Detect which cell encompasses the target text, then output its [x, y] center coordinate. 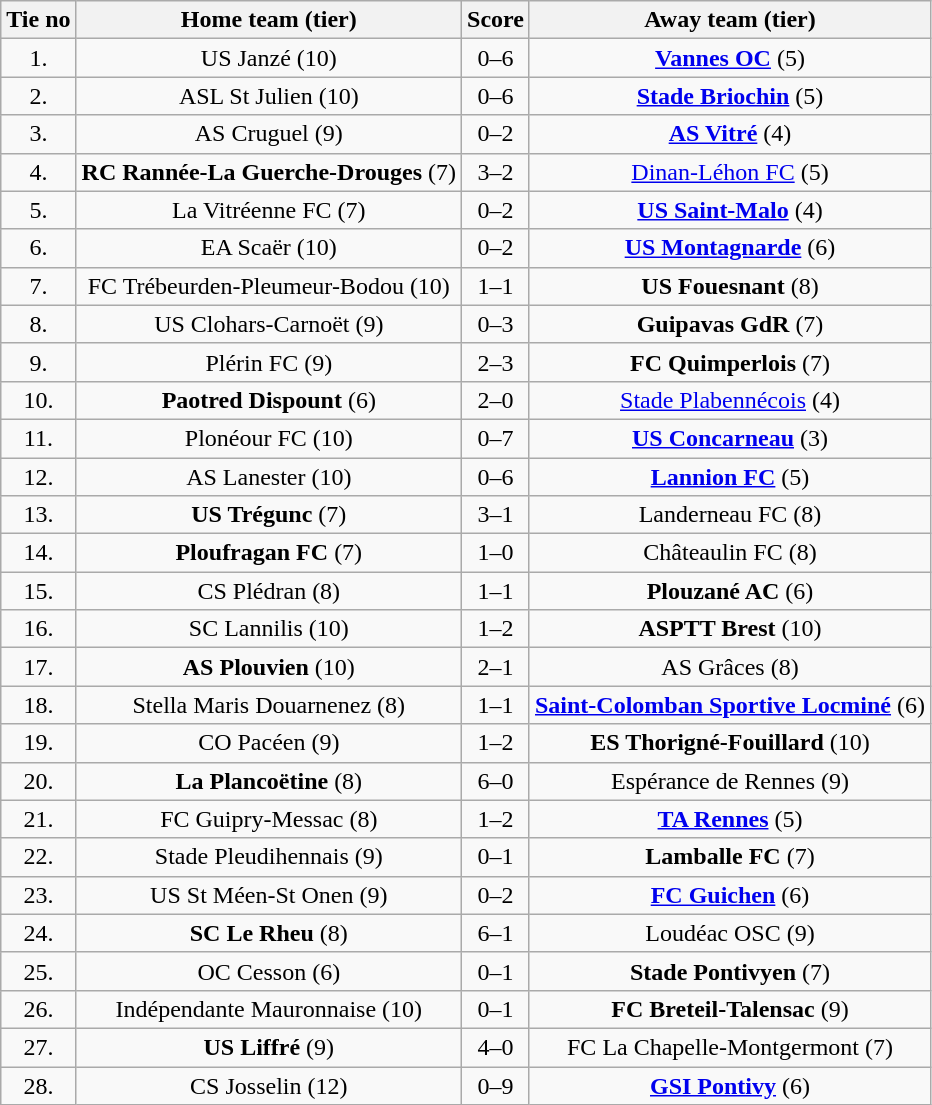
Tie no [38, 20]
FC Breteil-Talensac (9) [730, 1009]
Plouzané AC (6) [730, 591]
27. [38, 1047]
4. [38, 172]
0–7 [496, 438]
Dinan-Léhon FC (5) [730, 172]
US Clohars-Carnoët (9) [268, 324]
21. [38, 819]
Lamballe FC (7) [730, 857]
FC Trébeurden-Pleumeur-Bodou (10) [268, 286]
0–3 [496, 324]
Paotred Dispount (6) [268, 400]
3–1 [496, 515]
4–0 [496, 1047]
FC La Chapelle-Montgermont (7) [730, 1047]
6–1 [496, 933]
Châteaulin FC (8) [730, 553]
Guipavas GdR (7) [730, 324]
2–0 [496, 400]
Espérance de Rennes (9) [730, 781]
FC Guipry-Messac (8) [268, 819]
3–2 [496, 172]
7. [38, 286]
Stade Pontivyen (7) [730, 971]
ES Thorigné-Fouillard (10) [730, 743]
US Concarneau (3) [730, 438]
Landerneau FC (8) [730, 515]
0–9 [496, 1085]
Indépendante Mauronnaise (10) [268, 1009]
26. [38, 1009]
US Fouesnant (8) [730, 286]
US Montagnarde (6) [730, 248]
Away team (tier) [730, 20]
19. [38, 743]
Home team (tier) [268, 20]
Stade Briochin (5) [730, 96]
24. [38, 933]
RC Rannée-La Guerche-Drouges (7) [268, 172]
16. [38, 629]
AS Cruguel (9) [268, 134]
Saint-Colomban Sportive Locminé (6) [730, 705]
20. [38, 781]
Stade Pleudihennais (9) [268, 857]
13. [38, 515]
Vannes OC (5) [730, 58]
28. [38, 1085]
Loudéac OSC (9) [730, 933]
CS Josselin (12) [268, 1085]
TA Rennes (5) [730, 819]
ASL St Julien (10) [268, 96]
US Saint-Malo (4) [730, 210]
FC Quimperlois (7) [730, 362]
FC Guichen (6) [730, 895]
Stella Maris Douarnenez (8) [268, 705]
EA Scaër (10) [268, 248]
14. [38, 553]
CS Plédran (8) [268, 591]
17. [38, 667]
La Plancoëtine (8) [268, 781]
5. [38, 210]
1. [38, 58]
Score [496, 20]
SC Le Rheu (8) [268, 933]
SC Lannilis (10) [268, 629]
AS Plouvien (10) [268, 667]
23. [38, 895]
12. [38, 477]
US Liffré (9) [268, 1047]
25. [38, 971]
18. [38, 705]
3. [38, 134]
AS Vitré (4) [730, 134]
AS Lanester (10) [268, 477]
10. [38, 400]
2–1 [496, 667]
GSI Pontivy (6) [730, 1085]
11. [38, 438]
US Trégunc (7) [268, 515]
15. [38, 591]
AS Grâces (8) [730, 667]
Lannion FC (5) [730, 477]
8. [38, 324]
CO Pacéen (9) [268, 743]
Plonéour FC (10) [268, 438]
22. [38, 857]
1–0 [496, 553]
Ploufragan FC (7) [268, 553]
2. [38, 96]
OC Cesson (6) [268, 971]
US St Méen-St Onen (9) [268, 895]
Plérin FC (9) [268, 362]
2–3 [496, 362]
Stade Plabennécois (4) [730, 400]
6. [38, 248]
La Vitréenne FC (7) [268, 210]
9. [38, 362]
US Janzé (10) [268, 58]
6–0 [496, 781]
ASPTT Brest (10) [730, 629]
